Extract the [X, Y] coordinate from the center of the cell holding the provided text.  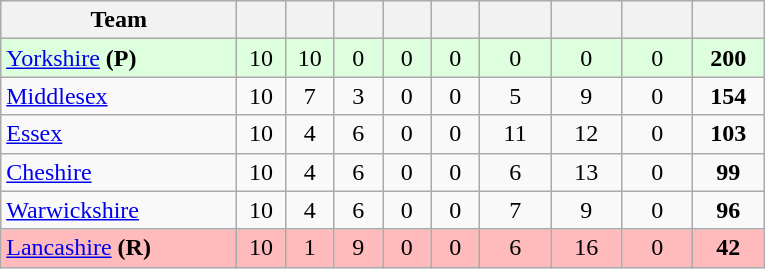
3 [358, 96]
Team [119, 20]
1 [310, 248]
Essex [119, 134]
Middlesex [119, 96]
11 [516, 134]
42 [728, 248]
103 [728, 134]
Yorkshire (P) [119, 58]
13 [586, 172]
200 [728, 58]
5 [516, 96]
Cheshire [119, 172]
Lancashire (R) [119, 248]
Warwickshire [119, 210]
12 [586, 134]
16 [586, 248]
99 [728, 172]
154 [728, 96]
96 [728, 210]
